Scan for the cell matching the given text and deliver its [X, Y] coordinate at center. 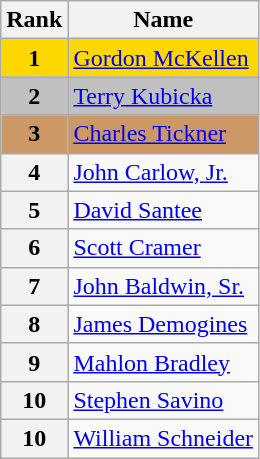
Stephen Savino [164, 400]
Scott Cramer [164, 248]
William Schneider [164, 438]
7 [34, 286]
2 [34, 96]
Terry Kubicka [164, 96]
David Santee [164, 210]
Gordon McKellen [164, 58]
6 [34, 248]
1 [34, 58]
John Baldwin, Sr. [164, 286]
Charles Tickner [164, 134]
9 [34, 362]
5 [34, 210]
4 [34, 172]
John Carlow, Jr. [164, 172]
Rank [34, 20]
8 [34, 324]
3 [34, 134]
James Demogines [164, 324]
Name [164, 20]
Mahlon Bradley [164, 362]
